Find where the given text appears and provide that cell's center as [x, y] coordinate. 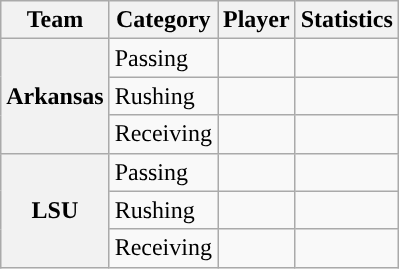
Player [257, 20]
Team [55, 20]
LSU [55, 210]
Category [163, 20]
Arkansas [55, 96]
Statistics [346, 20]
